Determine the [x, y] coordinate at the center of the cell enclosing the given text.  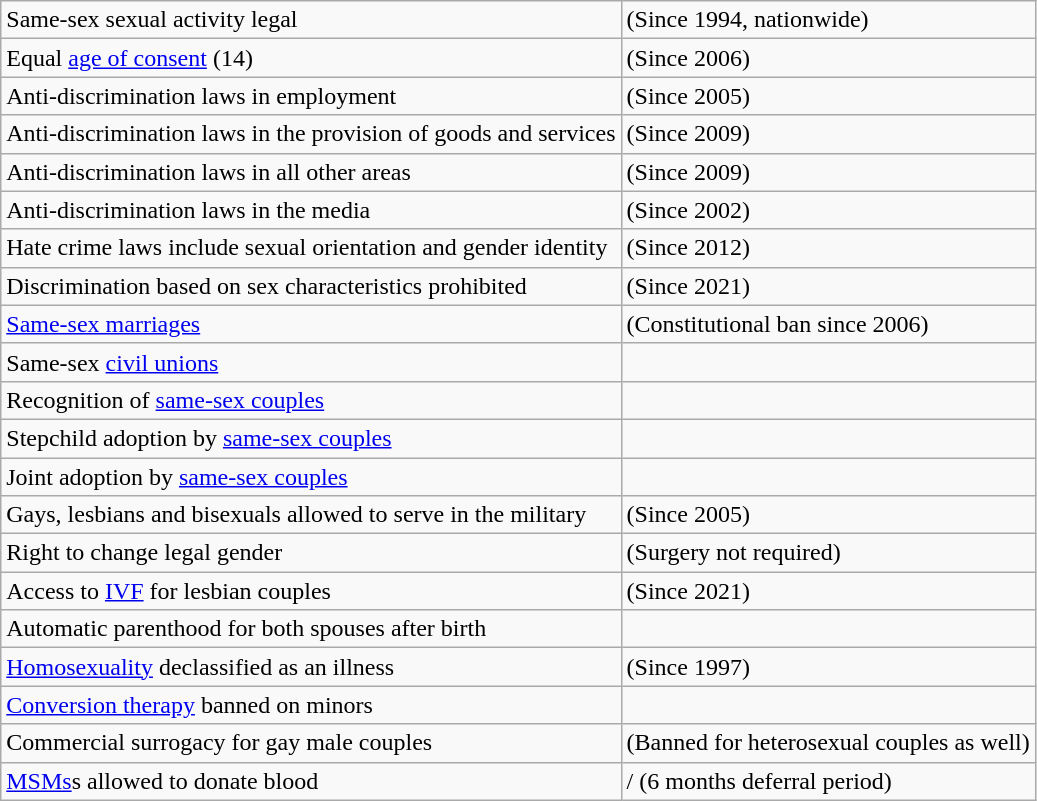
(Surgery not required) [828, 553]
(Since 2012) [828, 248]
Recognition of same-sex couples [311, 400]
(Banned for heterosexual couples as well) [828, 743]
Automatic parenthood for both spouses after birth [311, 629]
Equal age of consent (14) [311, 58]
Anti-discrimination laws in employment [311, 96]
Discrimination based on sex characteristics prohibited [311, 286]
Stepchild adoption by same-sex couples [311, 438]
Gays, lesbians and bisexuals allowed to serve in the military [311, 515]
Conversion therapy banned on minors [311, 705]
MSMss allowed to donate blood [311, 781]
Anti-discrimination laws in the media [311, 210]
(Since 2006) [828, 58]
(Constitutional ban since 2006) [828, 324]
Right to change legal gender [311, 553]
Same-sex civil unions [311, 362]
Commercial surrogacy for gay male couples [311, 743]
(Since 1994, nationwide) [828, 20]
Homosexuality declassified as an illness [311, 667]
/ (6 months deferral period) [828, 781]
Hate crime laws include sexual orientation and gender identity [311, 248]
(Since 2002) [828, 210]
Anti-discrimination laws in all other areas [311, 172]
Joint adoption by same-sex couples [311, 477]
Same-sex marriages [311, 324]
(Since 1997) [828, 667]
Access to IVF for lesbian couples [311, 591]
Same-sex sexual activity legal [311, 20]
Anti-discrimination laws in the provision of goods and services [311, 134]
